Identify which cell holds the provided text, then report its (X, Y) central coordinate. 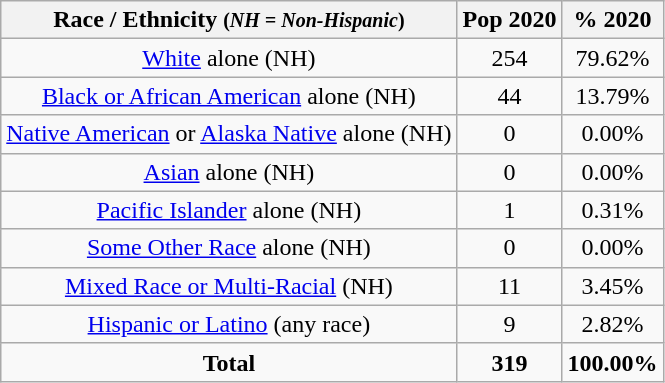
0.31% (612, 210)
Race / Ethnicity (NH = Non-Hispanic) (229, 20)
Hispanic or Latino (any race) (229, 324)
White alone (NH) (229, 58)
44 (510, 96)
Total (229, 362)
3.45% (612, 286)
Some Other Race alone (NH) (229, 248)
254 (510, 58)
Native American or Alaska Native alone (NH) (229, 134)
13.79% (612, 96)
Pop 2020 (510, 20)
100.00% (612, 362)
319 (510, 362)
Asian alone (NH) (229, 172)
Pacific Islander alone (NH) (229, 210)
2.82% (612, 324)
9 (510, 324)
11 (510, 286)
Black or African American alone (NH) (229, 96)
1 (510, 210)
Mixed Race or Multi-Racial (NH) (229, 286)
% 2020 (612, 20)
79.62% (612, 58)
